From the cell containing the given text, extract its center point as (x, y) coordinate. 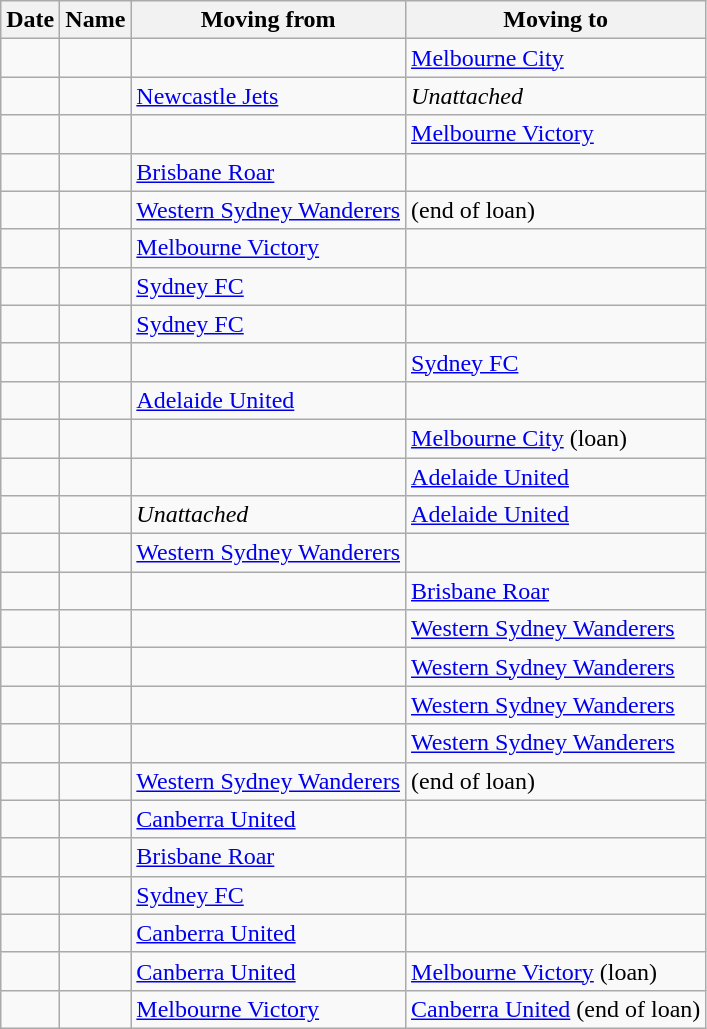
Moving from (268, 20)
Moving to (556, 20)
Melbourne City (loan) (556, 438)
Canberra United (end of loan) (556, 1009)
Melbourne Victory (loan) (556, 971)
Date (30, 20)
Newcastle Jets (268, 96)
Name (96, 20)
Melbourne City (556, 58)
